Capture the cell that displays the provided text and extract its (x, y) central coordinate. 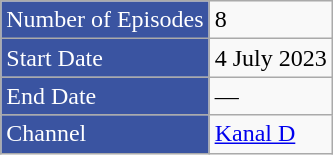
— (270, 96)
End Date (105, 96)
8 (270, 20)
Kanal D (270, 134)
Number of Episodes (105, 20)
Start Date (105, 58)
4 July 2023 (270, 58)
Channel (105, 134)
